Return (X, Y) of the center of cell containing provided text 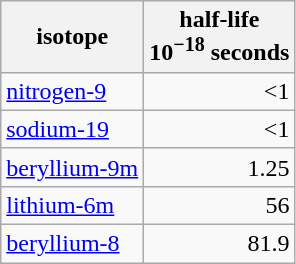
sodium-19 (72, 129)
lithium-6m (72, 205)
beryllium-8 (72, 244)
isotope (72, 37)
beryllium-9m (72, 167)
nitrogen-9 (72, 91)
half-life10−18 seconds (220, 37)
1.25 (220, 167)
56 (220, 205)
81.9 (220, 244)
